Determine the (X, Y) coordinate at the center of the cell enclosing the given text.  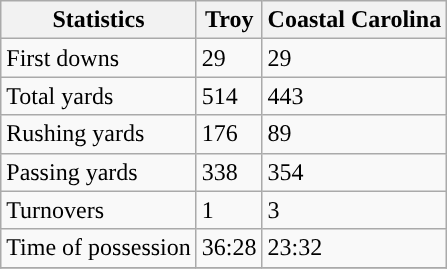
176 (229, 134)
338 (229, 172)
443 (354, 96)
Coastal Carolina (354, 20)
Total yards (99, 96)
Troy (229, 20)
3 (354, 210)
Turnovers (99, 210)
514 (229, 96)
1 (229, 210)
Time of possession (99, 248)
Statistics (99, 20)
Rushing yards (99, 134)
Passing yards (99, 172)
First downs (99, 58)
23:32 (354, 248)
354 (354, 172)
36:28 (229, 248)
89 (354, 134)
